Return (X, Y) of the center of cell containing provided text 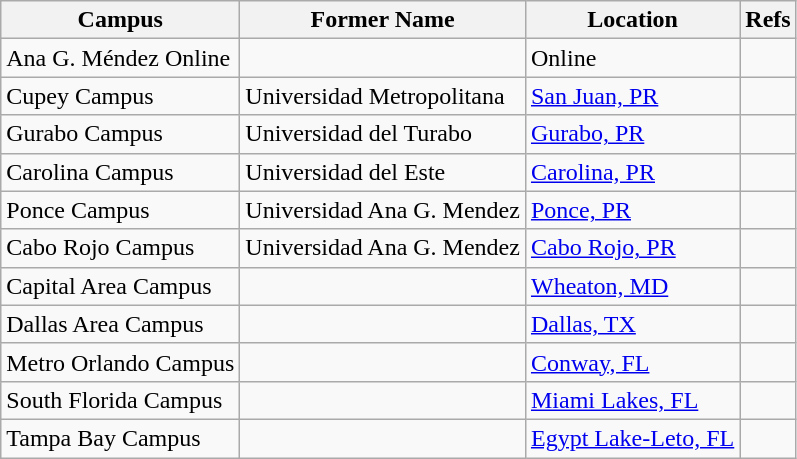
Gurabo, PR (632, 134)
Miami Lakes, FL (632, 400)
Cabo Rojo, PR (632, 248)
Ana G. Méndez Online (120, 58)
Wheaton, MD (632, 286)
Egypt Lake-Leto, FL (632, 438)
Cabo Rojo Campus (120, 248)
Refs (768, 20)
Capital Area Campus (120, 286)
Universidad Metropolitana (383, 96)
Location (632, 20)
Carolina Campus (120, 172)
San Juan, PR (632, 96)
Conway, FL (632, 362)
Universidad del Este (383, 172)
Campus (120, 20)
Universidad del Turabo (383, 134)
Carolina, PR (632, 172)
Online (632, 58)
Dallas, TX (632, 324)
Cupey Campus (120, 96)
Ponce Campus (120, 210)
Ponce, PR (632, 210)
Former Name (383, 20)
Dallas Area Campus (120, 324)
Tampa Bay Campus (120, 438)
Metro Orlando Campus (120, 362)
Gurabo Campus (120, 134)
South Florida Campus (120, 400)
